Provide the (X, Y) coordinate of the cell's center where the given text is located.  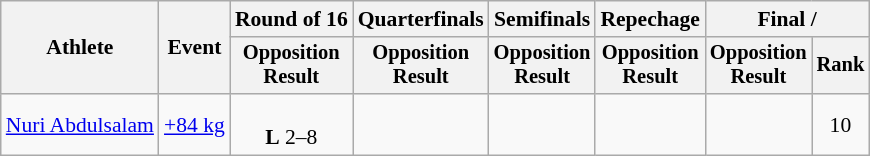
Round of 16 (292, 19)
Final / (787, 19)
Quarterfinals (421, 19)
Semifinals (542, 19)
Repechage (650, 19)
+84 kg (194, 124)
L 2–8 (292, 124)
10 (841, 124)
Event (194, 48)
Athlete (80, 48)
Nuri Abdulsalam (80, 124)
Rank (841, 66)
